Extract the [X, Y] coordinate from the center of the cell holding the provided text.  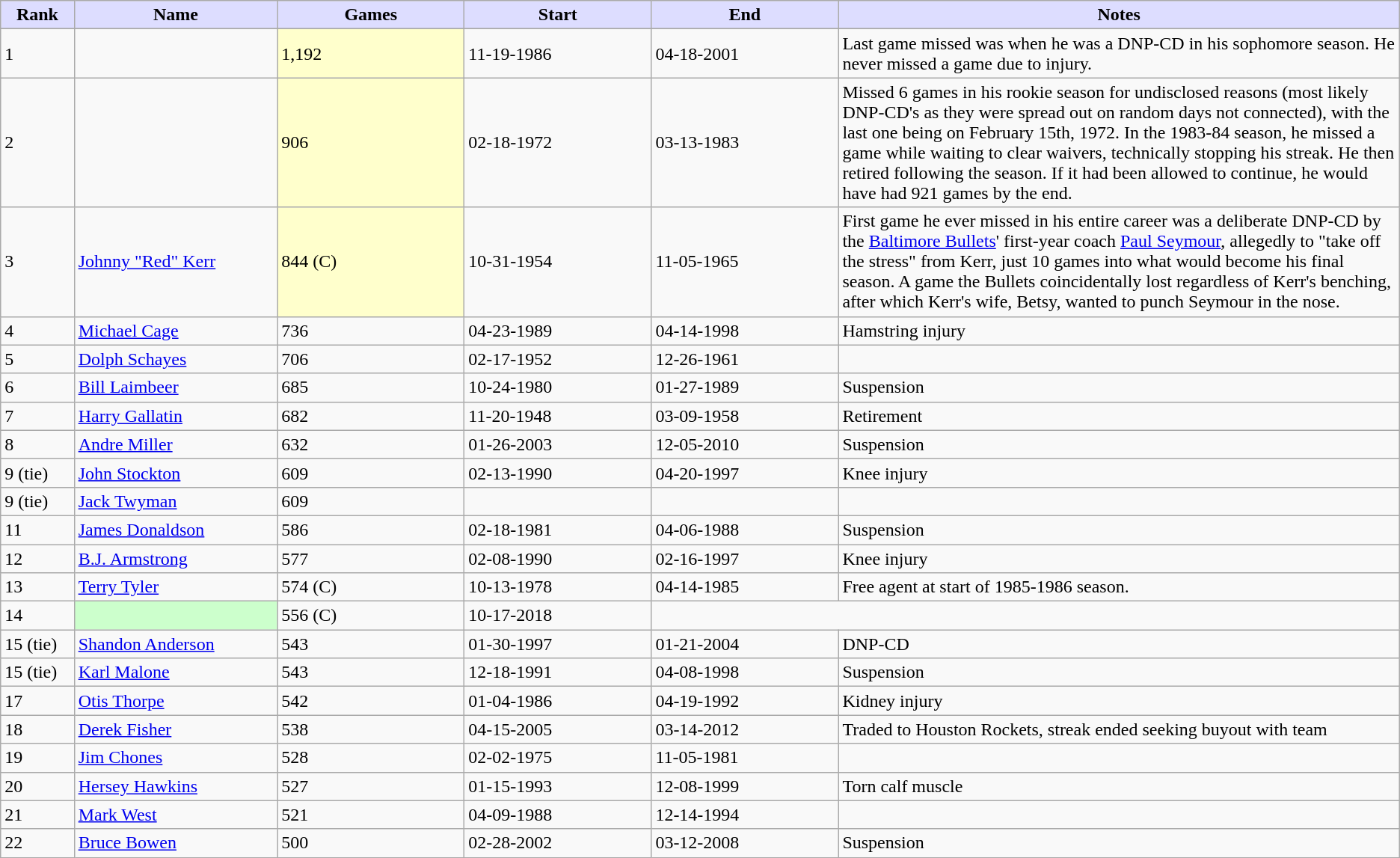
02-08-1990 [558, 559]
906 [371, 142]
8 [37, 444]
706 [371, 359]
1 [37, 54]
22 [37, 843]
11-05-1965 [745, 262]
538 [371, 729]
7 [37, 416]
4 [37, 331]
Rank [37, 15]
13 [37, 587]
02-17-1952 [558, 359]
736 [371, 331]
James Donaldson [176, 530]
02-13-1990 [558, 473]
02-18-1981 [558, 530]
Otis Thorpe [176, 701]
01-27-1989 [745, 387]
04-06-1988 [745, 530]
5 [37, 359]
Derek Fisher [176, 729]
04-08-1998 [745, 672]
01-15-1993 [558, 786]
542 [371, 701]
556 (C) [371, 616]
Kidney injury [1119, 701]
11-19-1986 [558, 54]
Last game missed was when he was a DNP-CD in his sophomore season. He never missed a game due to injury. [1119, 54]
685 [371, 387]
01-21-2004 [745, 644]
577 [371, 559]
527 [371, 786]
01-04-1986 [558, 701]
10-17-2018 [558, 616]
04-09-1988 [558, 815]
Retirement [1119, 416]
04-14-1985 [745, 587]
02-02-1975 [558, 758]
02-18-1972 [558, 142]
20 [37, 786]
03-14-2012 [745, 729]
04-23-1989 [558, 331]
DNP-CD [1119, 644]
Notes [1119, 15]
B.J. Armstrong [176, 559]
Start [558, 15]
Bruce Bowen [176, 843]
12-08-1999 [745, 786]
12 [37, 559]
02-28-2002 [558, 843]
844 (C) [371, 262]
10-31-1954 [558, 262]
528 [371, 758]
01-30-1997 [558, 644]
17 [37, 701]
Mark West [176, 815]
586 [371, 530]
3 [37, 262]
500 [371, 843]
03-09-1958 [745, 416]
Games [371, 15]
Traded to Houston Rockets, streak ended seeking buyout with team [1119, 729]
14 [37, 616]
18 [37, 729]
01-26-2003 [558, 444]
1,192 [371, 54]
521 [371, 815]
John Stockton [176, 473]
10-13-1978 [558, 587]
11 [37, 530]
Terry Tyler [176, 587]
12-05-2010 [745, 444]
Torn calf muscle [1119, 786]
03-13-1983 [745, 142]
Bill Laimbeer [176, 387]
Hersey Hawkins [176, 786]
11-20-1948 [558, 416]
Dolph Schayes [176, 359]
02-16-1997 [745, 559]
04-18-2001 [745, 54]
19 [37, 758]
04-14-1998 [745, 331]
11-05-1981 [745, 758]
04-20-1997 [745, 473]
Andre Miller [176, 444]
632 [371, 444]
10-24-1980 [558, 387]
12-26-1961 [745, 359]
Jim Chones [176, 758]
Michael Cage [176, 331]
574 (C) [371, 587]
Harry Gallatin [176, 416]
682 [371, 416]
Name [176, 15]
Jack Twyman [176, 501]
Shandon Anderson [176, 644]
End [745, 15]
Karl Malone [176, 672]
6 [37, 387]
12-14-1994 [745, 815]
21 [37, 815]
2 [37, 142]
04-15-2005 [558, 729]
Free agent at start of 1985-1986 season. [1119, 587]
Johnny "Red" Kerr [176, 262]
03-12-2008 [745, 843]
12-18-1991 [558, 672]
04-19-1992 [745, 701]
Hamstring injury [1119, 331]
